Determine the [x, y] coordinate at the center of the cell enclosing the given text.  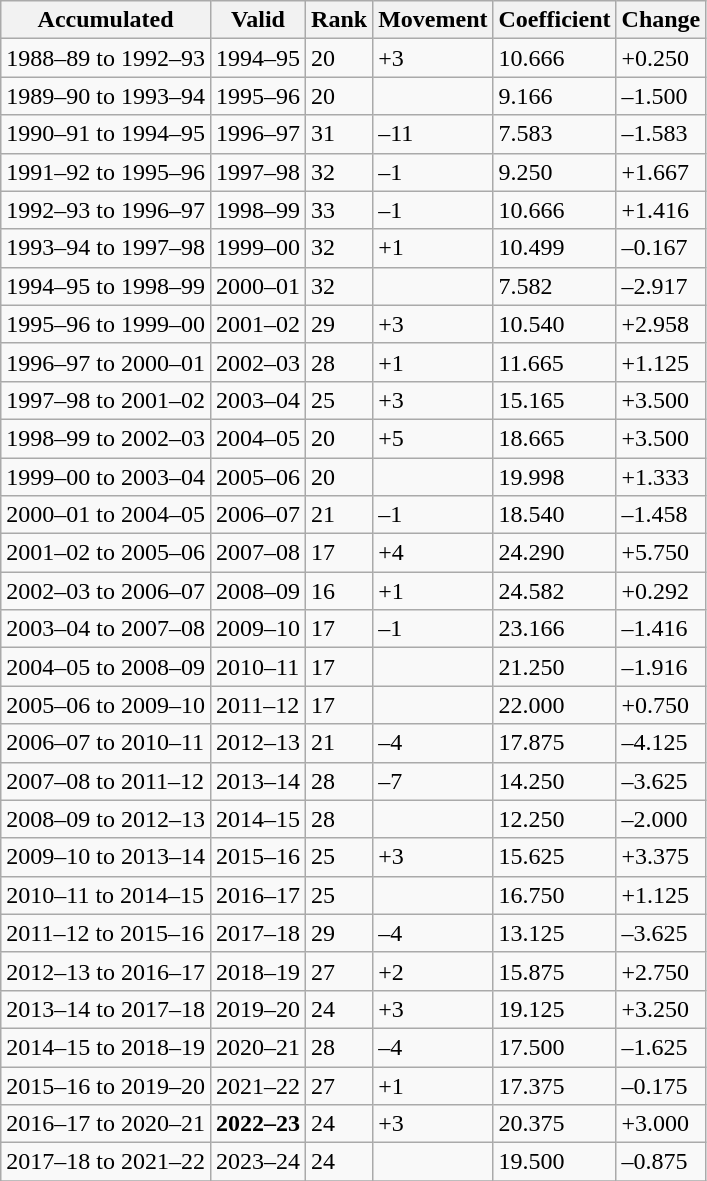
+0.250 [661, 58]
1988–89 to 1992–93 [106, 58]
2015–16 [258, 857]
–1.500 [661, 96]
+2.958 [661, 324]
1995–96 [258, 96]
9.250 [554, 172]
2015–16 to 2019–20 [106, 1085]
17.500 [554, 1047]
Change [661, 20]
16.750 [554, 895]
2012–13 [258, 743]
31 [340, 134]
2009–10 to 2013–14 [106, 857]
Accumulated [106, 20]
2016–17 [258, 895]
12.250 [554, 819]
–7 [433, 781]
18.540 [554, 515]
2014–15 [258, 819]
2004–05 [258, 438]
10.540 [554, 324]
2001–02 [258, 324]
2020–21 [258, 1047]
–1.416 [661, 629]
33 [340, 210]
+0.750 [661, 705]
21.250 [554, 667]
+1.333 [661, 477]
–0.875 [661, 1162]
2014–15 to 2018–19 [106, 1047]
–0.175 [661, 1085]
Valid [258, 20]
2008–09 [258, 591]
16 [340, 591]
2010–11 [258, 667]
2002–03 [258, 362]
24.290 [554, 553]
2021–22 [258, 1085]
14.250 [554, 781]
+3.375 [661, 857]
2023–24 [258, 1162]
2016–17 to 2020–21 [106, 1124]
13.125 [554, 933]
19.998 [554, 477]
1997–98 to 2001–02 [106, 400]
1990–91 to 1994–95 [106, 134]
7.583 [554, 134]
17.375 [554, 1085]
–1.458 [661, 515]
11.665 [554, 362]
17.875 [554, 743]
+4 [433, 553]
2003–04 [258, 400]
15.165 [554, 400]
1995–96 to 1999–00 [106, 324]
Coefficient [554, 20]
–2.917 [661, 286]
2013–14 [258, 781]
2003–04 to 2007–08 [106, 629]
Movement [433, 20]
9.166 [554, 96]
2005–06 to 2009–10 [106, 705]
2011–12 to 2015–16 [106, 933]
2007–08 to 2011–12 [106, 781]
2006–07 to 2010–11 [106, 743]
15.625 [554, 857]
–1.916 [661, 667]
–1.583 [661, 134]
2004–05 to 2008–09 [106, 667]
22.000 [554, 705]
2018–19 [258, 971]
+5 [433, 438]
2017–18 [258, 933]
2017–18 to 2021–22 [106, 1162]
1989–90 to 1993–94 [106, 96]
+2 [433, 971]
19.500 [554, 1162]
–1.625 [661, 1047]
2010–11 to 2014–15 [106, 895]
1994–95 [258, 58]
–2.000 [661, 819]
2019–20 [258, 1009]
7.582 [554, 286]
2007–08 [258, 553]
Rank [340, 20]
2006–07 [258, 515]
1999–00 [258, 248]
+3.250 [661, 1009]
+1.416 [661, 210]
2012–13 to 2016–17 [106, 971]
2001–02 to 2005–06 [106, 553]
+1.667 [661, 172]
+5.750 [661, 553]
2022–23 [258, 1124]
20.375 [554, 1124]
–0.167 [661, 248]
+3.000 [661, 1124]
15.875 [554, 971]
1991–92 to 1995–96 [106, 172]
18.665 [554, 438]
10.499 [554, 248]
2008–09 to 2012–13 [106, 819]
2002–03 to 2006–07 [106, 591]
1994–95 to 1998–99 [106, 286]
2009–10 [258, 629]
2005–06 [258, 477]
1997–98 [258, 172]
1999–00 to 2003–04 [106, 477]
1996–97 [258, 134]
–4.125 [661, 743]
+0.292 [661, 591]
+2.750 [661, 971]
1996–97 to 2000–01 [106, 362]
24.582 [554, 591]
1992–93 to 1996–97 [106, 210]
19.125 [554, 1009]
2000–01 [258, 286]
1993–94 to 1997–98 [106, 248]
2013–14 to 2017–18 [106, 1009]
1998–99 [258, 210]
2000–01 to 2004–05 [106, 515]
–11 [433, 134]
23.166 [554, 629]
2011–12 [258, 705]
1998–99 to 2002–03 [106, 438]
